Extract the [x, y] coordinate from the center of the cell holding the provided text.  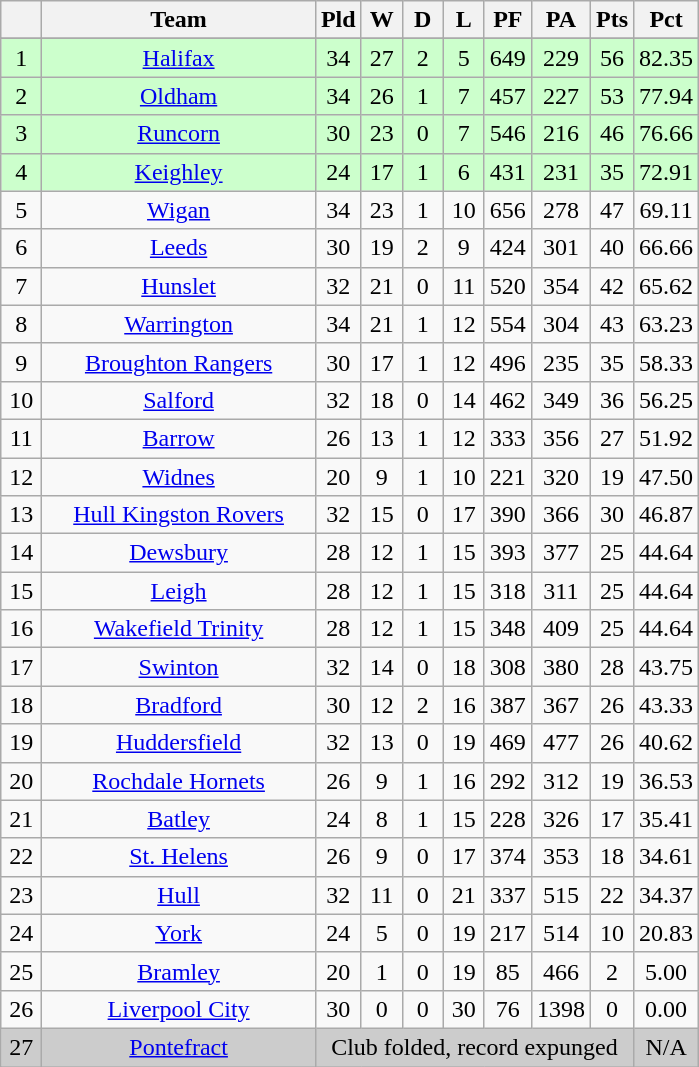
354 [560, 286]
228 [508, 819]
N/A [666, 1047]
Swinton [179, 667]
216 [560, 134]
Keighley [179, 172]
554 [508, 324]
56.25 [666, 400]
Team [179, 20]
390 [508, 515]
46.87 [666, 515]
76.66 [666, 134]
221 [508, 477]
227 [560, 96]
36.53 [666, 781]
Oldham [179, 96]
5.00 [666, 971]
380 [560, 667]
40.62 [666, 743]
366 [560, 515]
Leigh [179, 591]
51.92 [666, 438]
496 [508, 362]
56 [612, 58]
Batley [179, 819]
PA [560, 20]
York [179, 933]
58.33 [666, 362]
Broughton Rangers [179, 362]
47 [612, 210]
374 [508, 857]
Hull Kingston Rovers [179, 515]
Pld [338, 20]
85 [508, 971]
278 [560, 210]
229 [560, 58]
353 [560, 857]
35.41 [666, 819]
Hull [179, 895]
43 [612, 324]
312 [560, 781]
1398 [560, 1009]
69.11 [666, 210]
Dewsbury [179, 553]
65.62 [666, 286]
46 [612, 134]
Barrow [179, 438]
34.37 [666, 895]
Salford [179, 400]
462 [508, 400]
76 [508, 1009]
546 [508, 134]
St. Helens [179, 857]
Halifax [179, 58]
4 [22, 172]
520 [508, 286]
Wakefield Trinity [179, 629]
320 [560, 477]
Liverpool City [179, 1009]
66.66 [666, 248]
PF [508, 20]
326 [560, 819]
387 [508, 705]
Leeds [179, 248]
20.83 [666, 933]
Warrington [179, 324]
Widnes [179, 477]
333 [508, 438]
349 [560, 400]
235 [560, 362]
304 [560, 324]
42 [612, 286]
424 [508, 248]
Runcorn [179, 134]
409 [560, 629]
656 [508, 210]
477 [560, 743]
3 [22, 134]
Rochdale Hornets [179, 781]
356 [560, 438]
82.35 [666, 58]
337 [508, 895]
Pontefract [179, 1047]
D [422, 20]
308 [508, 667]
469 [508, 743]
W [382, 20]
514 [560, 933]
Pct [666, 20]
43.75 [666, 667]
43.33 [666, 705]
466 [560, 971]
0.00 [666, 1009]
348 [508, 629]
Hunslet [179, 286]
311 [560, 591]
367 [560, 705]
72.91 [666, 172]
47.50 [666, 477]
Wigan [179, 210]
53 [612, 96]
377 [560, 553]
Pts [612, 20]
292 [508, 781]
301 [560, 248]
217 [508, 933]
34.61 [666, 857]
Bramley [179, 971]
40 [612, 248]
63.23 [666, 324]
Huddersfield [179, 743]
Club folded, record expunged [474, 1047]
36 [612, 400]
318 [508, 591]
393 [508, 553]
515 [560, 895]
231 [560, 172]
L [464, 20]
Bradford [179, 705]
457 [508, 96]
77.94 [666, 96]
649 [508, 58]
431 [508, 172]
